From the cell containing the given text, extract its center point as (x, y) coordinate. 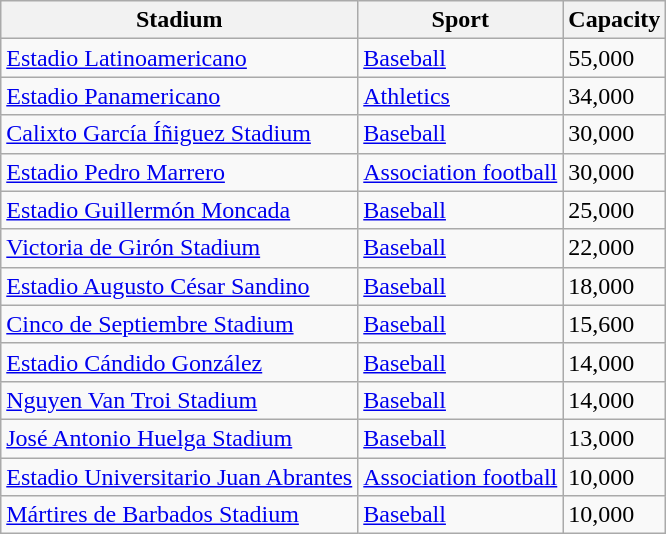
Cinco de Septiembre Stadium (180, 324)
34,000 (614, 96)
Victoria de Girón Stadium (180, 248)
Estadio Augusto César Sandino (180, 286)
13,000 (614, 438)
22,000 (614, 248)
Estadio Latinoamericano (180, 58)
Estadio Guillermón Moncada (180, 210)
Capacity (614, 20)
Athletics (460, 96)
Estadio Cándido González (180, 362)
18,000 (614, 286)
Mártires de Barbados Stadium (180, 515)
25,000 (614, 210)
Estadio Panamericano (180, 96)
15,600 (614, 324)
José Antonio Huelga Stadium (180, 438)
Estadio Universitario Juan Abrantes (180, 477)
Stadium (180, 20)
Estadio Pedro Marrero (180, 172)
Sport (460, 20)
55,000 (614, 58)
Calixto García Íñiguez Stadium (180, 134)
Nguyen Van Troi Stadium (180, 400)
